Scan for the cell matching the given text and deliver its (x, y) coordinate at center. 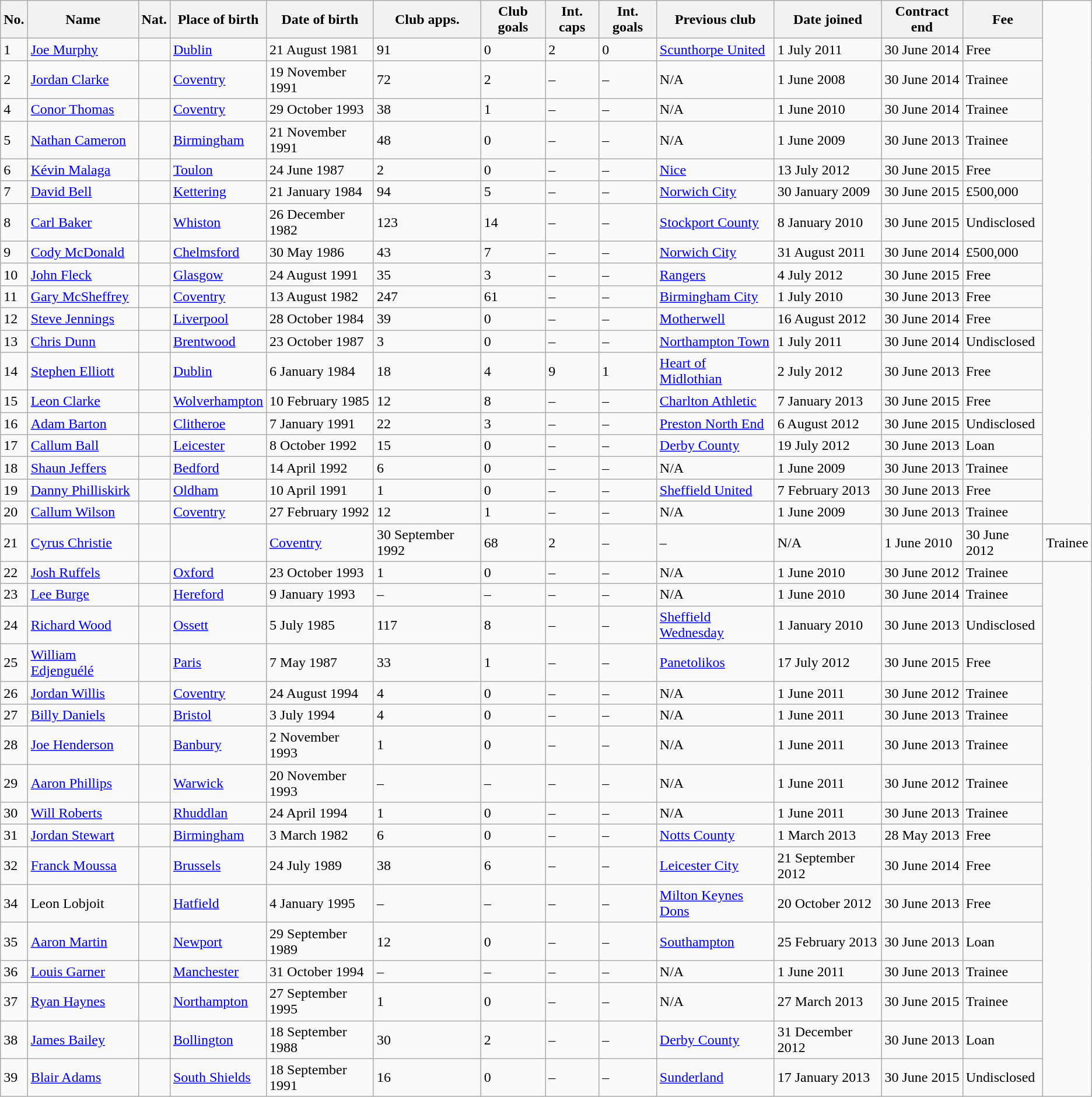
3 July 1994 (320, 715)
Bollington (218, 1040)
Birmingham City (715, 296)
72 (427, 79)
Leicester (218, 446)
36 (14, 972)
28 October 1984 (320, 319)
5 July 1985 (320, 624)
61 (513, 296)
Kévin Malaga (83, 170)
Joe Henderson (83, 745)
10 April 1991 (320, 490)
Scunthorpe United (715, 50)
18 September 1991 (320, 1077)
21 January 1984 (320, 192)
29 (14, 783)
Glasgow (218, 274)
Notts County (715, 836)
Kettering (218, 192)
Gary McSheffrey (83, 296)
Franck Moussa (83, 866)
Panetolikos (715, 663)
Callum Wilson (83, 512)
21 August 1981 (320, 50)
Toulon (218, 170)
Heart of Midlothian (715, 371)
29 September 1989 (320, 942)
Carl Baker (83, 222)
Leicester City (715, 866)
9 January 1993 (320, 595)
34 (14, 903)
27 February 1992 (320, 512)
23 October 1993 (320, 572)
10 February 1985 (320, 401)
25 February 2013 (828, 942)
Int. goals (628, 20)
17 January 2013 (828, 1077)
Paris (218, 663)
21 (14, 543)
Billy Daniels (83, 715)
Aaron Phillips (83, 783)
24 August 1991 (320, 274)
Chris Dunn (83, 341)
8 October 1992 (320, 446)
Warwick (218, 783)
8 January 2010 (828, 222)
Wolverhampton (218, 401)
Fee (1003, 20)
Whiston (218, 222)
Bedford (218, 468)
23 (14, 595)
29 October 1993 (320, 110)
13 (14, 341)
19 (14, 490)
Leon Lobjoit (83, 903)
Nice (715, 170)
Southampton (715, 942)
Club goals (513, 20)
Int. caps (572, 20)
Will Roberts (83, 813)
17 (14, 446)
Previous club (715, 20)
20 October 2012 (828, 903)
Charlton Athletic (715, 401)
Name (83, 20)
7 February 2013 (828, 490)
20 (14, 512)
31 August 2011 (828, 252)
Sunderland (715, 1077)
Cyrus Christie (83, 543)
Ryan Haynes (83, 1001)
Louis Garner (83, 972)
31 December 2012 (828, 1040)
John Fleck (83, 274)
16 August 2012 (828, 319)
1 June 2008 (828, 79)
19 November 1991 (320, 79)
Lee Burge (83, 595)
Brussels (218, 866)
33 (427, 663)
24 July 1989 (320, 866)
21 September 2012 (828, 866)
7 May 1987 (320, 663)
Jordan Stewart (83, 836)
24 June 1987 (320, 170)
31 October 1994 (320, 972)
23 October 1987 (320, 341)
27 September 1995 (320, 1001)
14 April 1992 (320, 468)
11 (14, 296)
21 November 1991 (320, 140)
32 (14, 866)
Conor Thomas (83, 110)
13 July 2012 (828, 170)
Oxford (218, 572)
27 March 2013 (828, 1001)
24 April 1994 (320, 813)
94 (427, 192)
26 December 1982 (320, 222)
37 (14, 1001)
Preston North End (715, 424)
13 August 1982 (320, 296)
20 November 1993 (320, 783)
Newport (218, 942)
Nathan Cameron (83, 140)
Sheffield United (715, 490)
123 (427, 222)
Brentwood (218, 341)
27 (14, 715)
Adam Barton (83, 424)
Shaun Jeffers (83, 468)
Stockport County (715, 222)
Nat. (154, 20)
Ossett (218, 624)
Northampton Town (715, 341)
4 July 2012 (828, 274)
17 July 2012 (828, 663)
6 August 2012 (828, 424)
24 (14, 624)
James Bailey (83, 1040)
David Bell (83, 192)
Stephen Elliott (83, 371)
Liverpool (218, 319)
Date of birth (320, 20)
6 January 1984 (320, 371)
Contract end (922, 20)
Oldham (218, 490)
Milton Keynes Dons (715, 903)
Josh Ruffels (83, 572)
Jordan Clarke (83, 79)
7 January 2013 (828, 401)
2 November 1993 (320, 745)
48 (427, 140)
30 September 1992 (427, 543)
Motherwell (715, 319)
Hatfield (218, 903)
24 August 1994 (320, 693)
4 January 1995 (320, 903)
30 May 1986 (320, 252)
Cody McDonald (83, 252)
3 March 1982 (320, 836)
30 January 2009 (828, 192)
Steve Jennings (83, 319)
247 (427, 296)
Sheffield Wednesday (715, 624)
Clitheroe (218, 424)
Joe Murphy (83, 50)
Banbury (218, 745)
1 March 2013 (828, 836)
Rangers (715, 274)
43 (427, 252)
2 July 2012 (828, 371)
Danny Philliskirk (83, 490)
Blair Adams (83, 1077)
91 (427, 50)
Rhuddlan (218, 813)
26 (14, 693)
Northampton (218, 1001)
Bristol (218, 715)
28 May 2013 (922, 836)
William Edjenguélé (83, 663)
1 January 2010 (828, 624)
117 (427, 624)
No. (14, 20)
Chelmsford (218, 252)
Aaron Martin (83, 942)
Club apps. (427, 20)
Jordan Willis (83, 693)
Place of birth (218, 20)
Manchester (218, 972)
Hereford (218, 595)
28 (14, 745)
1 July 2010 (828, 296)
South Shields (218, 1077)
25 (14, 663)
Callum Ball (83, 446)
10 (14, 274)
7 January 1991 (320, 424)
Leon Clarke (83, 401)
18 September 1988 (320, 1040)
19 July 2012 (828, 446)
Date joined (828, 20)
Richard Wood (83, 624)
31 (14, 836)
68 (513, 543)
